Output the (X, Y) coordinate of the center of the cell containing the given text.  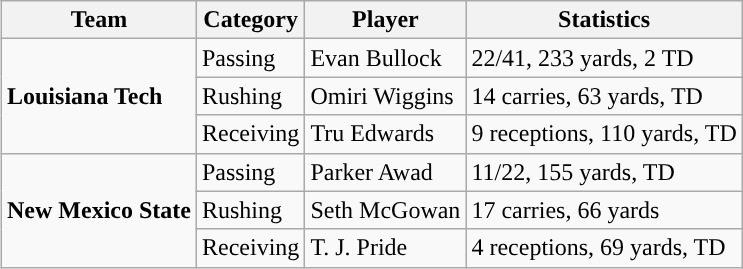
Category (250, 20)
Tru Edwards (386, 134)
T. J. Pride (386, 248)
Player (386, 20)
Parker Awad (386, 172)
Evan Bullock (386, 58)
11/22, 155 yards, TD (604, 172)
14 carries, 63 yards, TD (604, 96)
17 carries, 66 yards (604, 210)
Seth McGowan (386, 210)
Team (98, 20)
Omiri Wiggins (386, 96)
4 receptions, 69 yards, TD (604, 248)
Louisiana Tech (98, 96)
22/41, 233 yards, 2 TD (604, 58)
9 receptions, 110 yards, TD (604, 134)
New Mexico State (98, 210)
Statistics (604, 20)
